Scan for the cell matching the given text and deliver its (X, Y) coordinate at center. 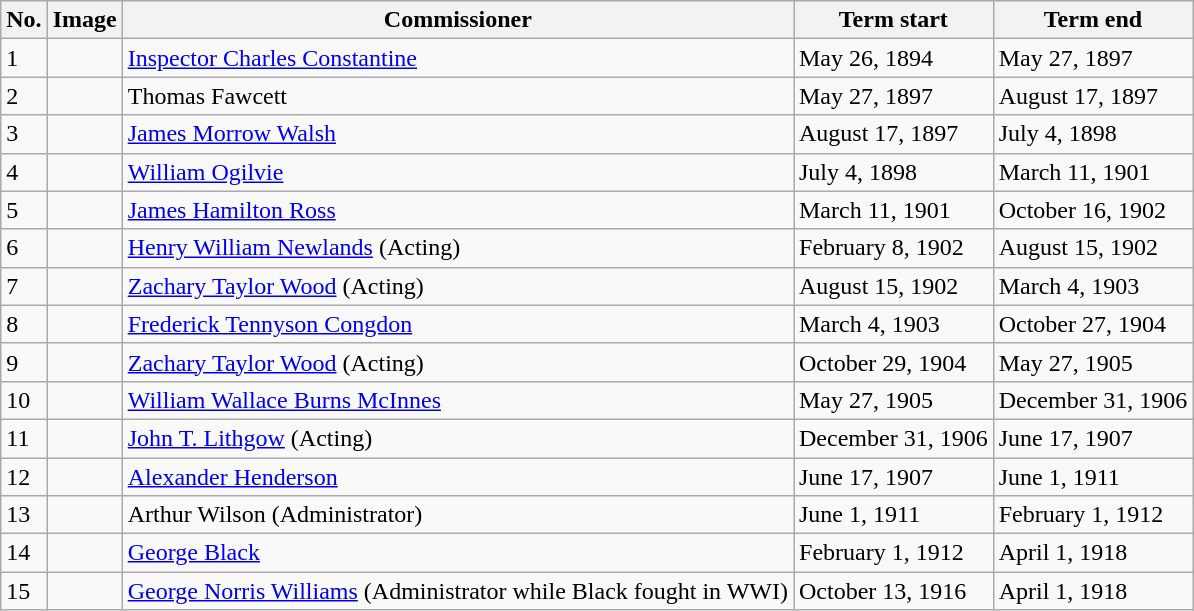
October 16, 1902 (1093, 210)
9 (24, 362)
William Ogilvie (458, 172)
14 (24, 553)
3 (24, 134)
October 27, 1904 (1093, 324)
Term start (894, 20)
6 (24, 248)
No. (24, 20)
12 (24, 477)
2 (24, 96)
May 26, 1894 (894, 58)
John T. Lithgow (Acting) (458, 438)
Arthur Wilson (Administrator) (458, 515)
Inspector Charles Constantine (458, 58)
10 (24, 400)
15 (24, 591)
Term end (1093, 20)
8 (24, 324)
James Hamilton Ross (458, 210)
Thomas Fawcett (458, 96)
Frederick Tennyson Congdon (458, 324)
George Norris Williams (Administrator while Black fought in WWI) (458, 591)
7 (24, 286)
Henry William Newlands (Acting) (458, 248)
October 13, 1916 (894, 591)
Commissioner (458, 20)
13 (24, 515)
George Black (458, 553)
Image (84, 20)
James Morrow Walsh (458, 134)
William Wallace Burns McInnes (458, 400)
11 (24, 438)
February 8, 1902 (894, 248)
1 (24, 58)
October 29, 1904 (894, 362)
4 (24, 172)
5 (24, 210)
Alexander Henderson (458, 477)
